Extract the (x, y) coordinate from the center of the cell holding the provided text.  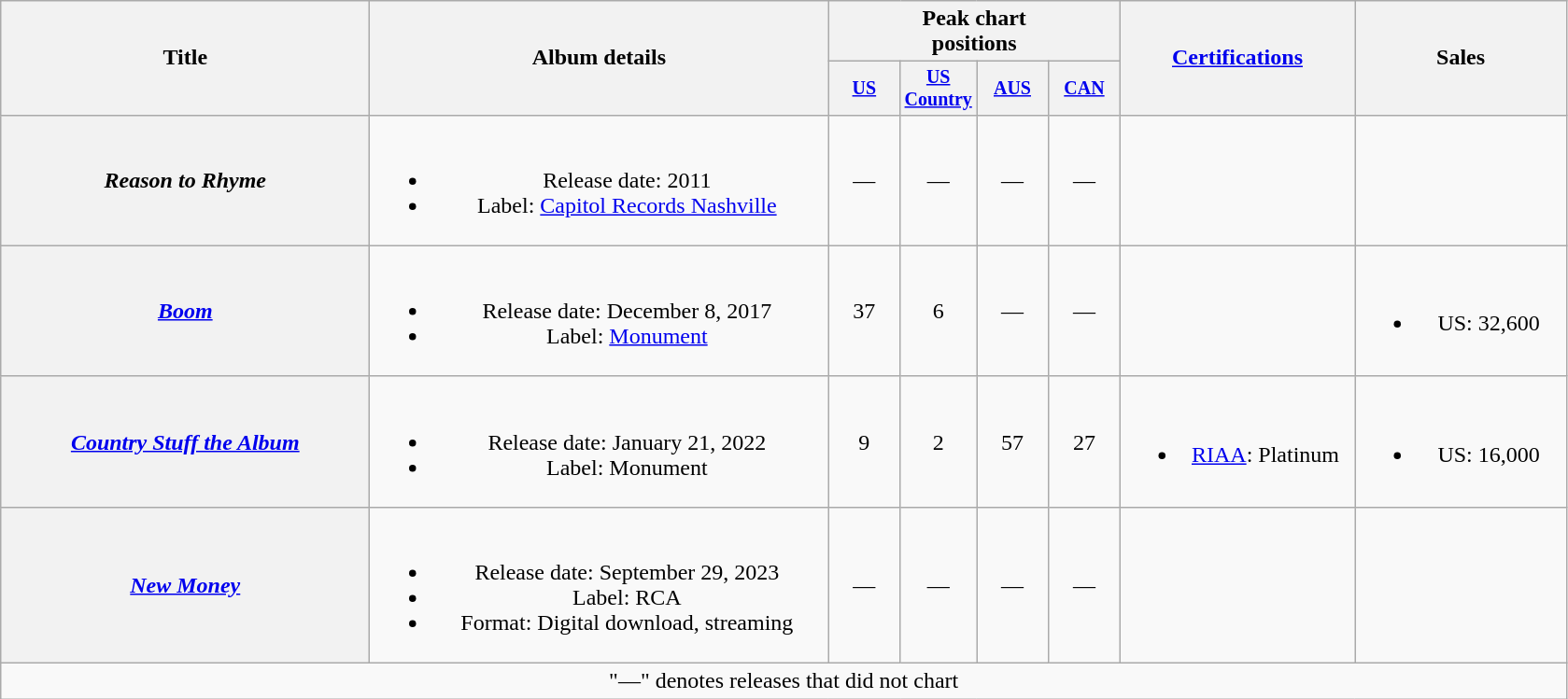
Sales (1461, 58)
Certifications (1236, 58)
Boom (185, 311)
6 (939, 311)
Release date: 2011Label: Capitol Records Nashville (600, 180)
"—" denotes releases that did not chart (784, 681)
27 (1083, 441)
Title (185, 58)
Peak chartpositions (975, 32)
Release date: September 29, 2023Label: RCAFormat: Digital download, streaming (600, 584)
AUS (1012, 88)
Country Stuff the Album (185, 441)
9 (865, 441)
US (865, 88)
Reason to Rhyme (185, 180)
Release date: January 21, 2022Label: Monument (600, 441)
2 (939, 441)
US: 16,000 (1461, 441)
USCountry (939, 88)
CAN (1083, 88)
Release date: December 8, 2017Label: Monument (600, 311)
New Money (185, 584)
Album details (600, 58)
57 (1012, 441)
RIAA: Platinum (1236, 441)
37 (865, 311)
US: 32,600 (1461, 311)
